For the text-containing cell, return its midpoint in (x, y) coordinate format. 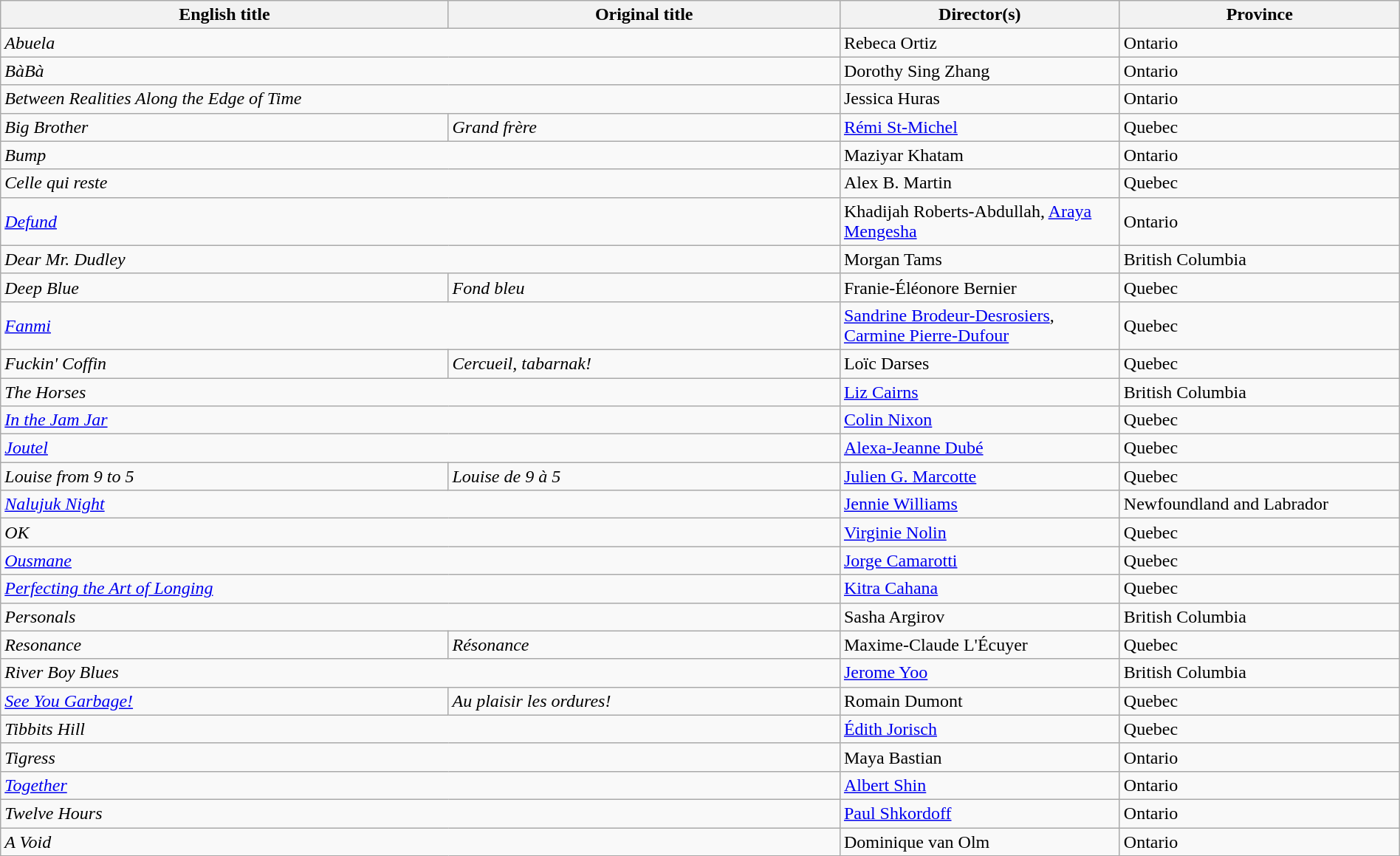
Maxime-Claude L'Écuyer (979, 645)
Virginie Nolin (979, 533)
Sandrine Brodeur-Desrosiers, Carmine Pierre-Dufour (979, 325)
Maziyar Khatam (979, 155)
See You Garbage! (224, 701)
Rémi St-Michel (979, 127)
Abuela (421, 43)
Resonance (224, 645)
Nalujuk Night (421, 504)
Twelve Hours (421, 813)
Alexa-Jeanne Dubé (979, 448)
Fanmi (421, 325)
Original title (644, 15)
Grand frère (644, 127)
Defund (421, 222)
Newfoundland and Labrador (1260, 504)
Ousmane (421, 561)
Tibbits Hill (421, 729)
Jerome Yoo (979, 673)
Together (421, 785)
Sasha Argirov (979, 617)
Résonance (644, 645)
Julien G. Marcotte (979, 476)
Romain Dumont (979, 701)
In the Jam Jar (421, 420)
Director(s) (979, 15)
Jennie Williams (979, 504)
Deep Blue (224, 287)
OK (421, 533)
A Void (421, 841)
Loïc Darses (979, 363)
BàBà (421, 71)
Alex B. Martin (979, 183)
Dorothy Sing Zhang (979, 71)
Personals (421, 617)
The Horses (421, 392)
Joutel (421, 448)
River Boy Blues (421, 673)
Albert Shin (979, 785)
Khadijah Roberts-Abdullah, Araya Mengesha (979, 222)
Franie-Éléonore Bernier (979, 287)
Louise from 9 to 5 (224, 476)
Rebeca Ortiz (979, 43)
Louise de 9 à 5 (644, 476)
Bump (421, 155)
Dominique van Olm (979, 841)
Jessica Huras (979, 99)
Liz Cairns (979, 392)
Jorge Camarotti (979, 561)
Dear Mr. Dudley (421, 259)
Morgan Tams (979, 259)
Au plaisir les ordures! (644, 701)
English title (224, 15)
Perfecting the Art of Longing (421, 589)
Colin Nixon (979, 420)
Paul Shkordoff (979, 813)
Fuckin' Coffin (224, 363)
Province (1260, 15)
Big Brother (224, 127)
Kitra Cahana (979, 589)
Tigress (421, 757)
Celle qui reste (421, 183)
Maya Bastian (979, 757)
Between Realities Along the Edge of Time (421, 99)
Cercueil, tabarnak! (644, 363)
Fond bleu (644, 287)
Édith Jorisch (979, 729)
